Search for the cell housing the specified text and yield its [x, y] center coordinate. 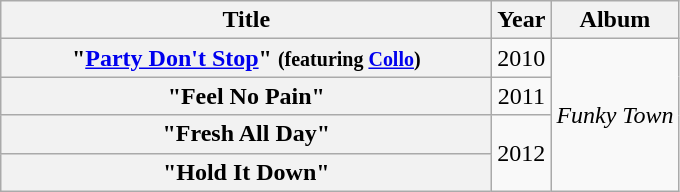
2010 [522, 58]
"Hold It Down" [246, 172]
"Feel No Pain" [246, 96]
2011 [522, 96]
"Fresh All Day" [246, 134]
Funky Town [615, 115]
Title [246, 20]
Album [615, 20]
Year [522, 20]
"Party Don't Stop" (featuring Collo) [246, 58]
2012 [522, 153]
